Provide the (X, Y) coordinate of the cell's center where the given text is located.  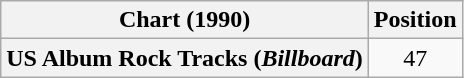
Position (415, 20)
US Album Rock Tracks (Billboard) (185, 58)
47 (415, 58)
Chart (1990) (185, 20)
